For the text-containing cell, return its midpoint in (x, y) coordinate format. 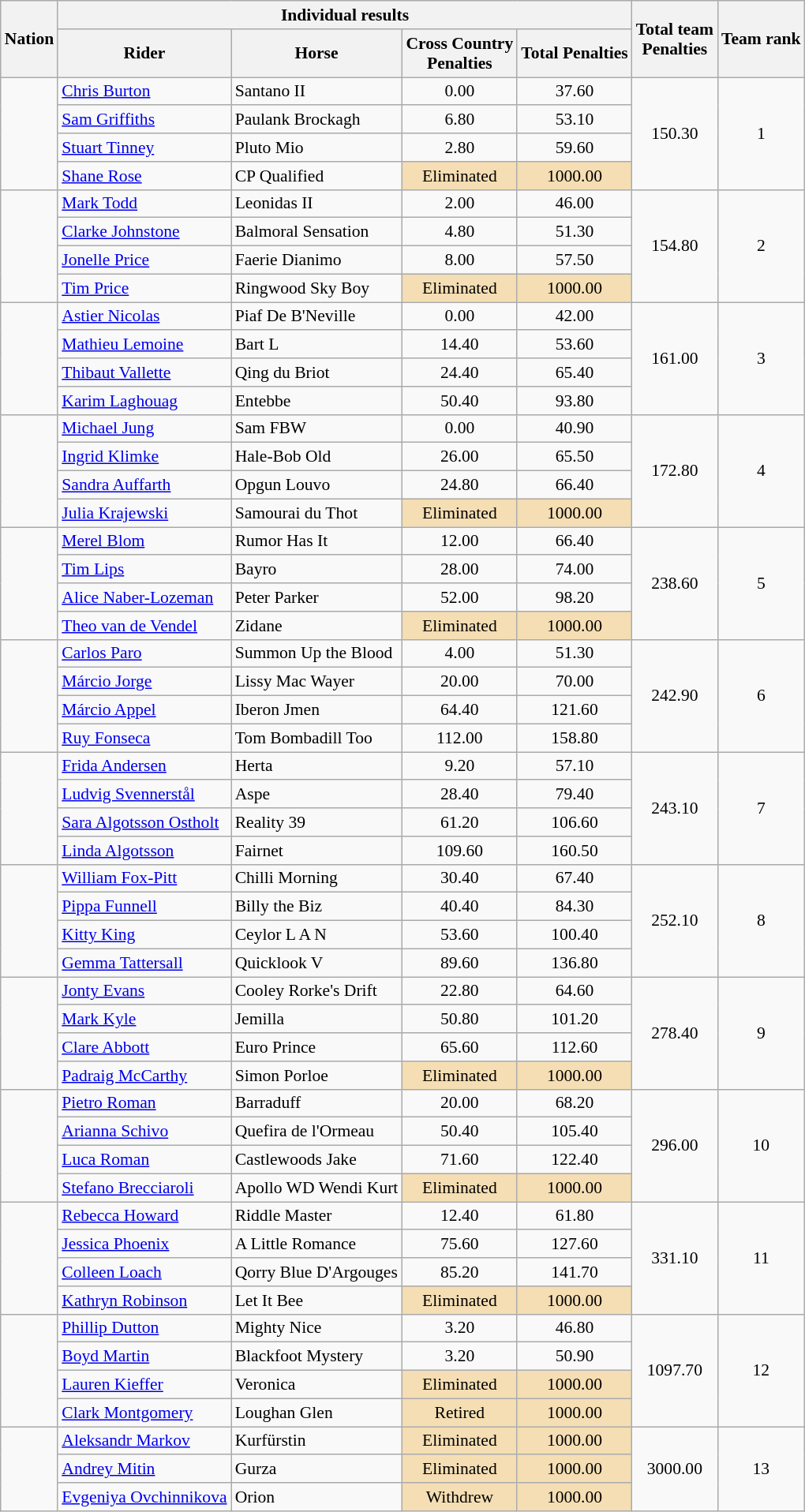
79.40 (575, 795)
Michael Jung (144, 429)
Arianna Schivo (144, 1132)
Sandra Auffarth (144, 485)
11 (761, 1258)
Opgun Louvo (317, 485)
Qing du Briot (317, 372)
Carlos Paro (144, 653)
28.40 (459, 795)
59.60 (575, 148)
8.00 (459, 260)
Pluto Mio (317, 148)
13 (761, 1469)
14.40 (459, 345)
Tim Price (144, 288)
Evgeniya Ovchinnikova (144, 1497)
Mathieu Lemoine (144, 345)
122.40 (575, 1160)
Total teamPenalties (675, 39)
71.60 (459, 1160)
10 (761, 1145)
57.50 (575, 260)
Veronica (317, 1385)
28.00 (459, 570)
40.90 (575, 429)
2 (761, 245)
Leonidas II (317, 204)
Kitty King (144, 935)
Orion (317, 1497)
Barraduff (317, 1103)
57.10 (575, 766)
67.40 (575, 878)
9 (761, 1033)
Quefira de l'Ormeau (317, 1132)
106.60 (575, 822)
89.60 (459, 963)
Ceylor L A N (317, 935)
Piaf De B'Neville (317, 316)
296.00 (675, 1145)
100.40 (575, 935)
65.50 (575, 457)
Linda Algotsson (144, 851)
2.00 (459, 204)
Gemma Tattersall (144, 963)
98.20 (575, 597)
Total Penalties (575, 54)
Gurza (317, 1469)
37.60 (575, 92)
Frida Andersen (144, 766)
42.00 (575, 316)
6.80 (459, 120)
160.50 (575, 851)
Samourai du Thot (317, 513)
Peter Parker (317, 597)
26.00 (459, 457)
Jemilla (317, 1020)
Aleksandr Markov (144, 1441)
Individual results (345, 15)
70.00 (575, 682)
Nation (29, 39)
Tim Lips (144, 570)
243.10 (675, 808)
Theo van de Vendel (144, 626)
Clark Montgomery (144, 1413)
127.60 (575, 1244)
2.80 (459, 148)
Lissy Mac Wayer (317, 682)
Paulank Brockagh (317, 120)
12.40 (459, 1216)
Bayro (317, 570)
Phillip Dutton (144, 1328)
Mark Todd (144, 204)
Chilli Morning (317, 878)
Fairnet (317, 851)
121.60 (575, 710)
Colleen Loach (144, 1272)
Cooley Rorke's Drift (317, 991)
40.40 (459, 907)
75.60 (459, 1244)
64.40 (459, 710)
Stefano Brecciaroli (144, 1188)
Jonty Evans (144, 991)
93.80 (575, 401)
A Little Romance (317, 1244)
8 (761, 920)
109.60 (459, 851)
331.10 (675, 1258)
Entebbe (317, 401)
Astier Nicolas (144, 316)
4.00 (459, 653)
9.20 (459, 766)
101.20 (575, 1020)
Chris Burton (144, 92)
Jonelle Price (144, 260)
242.90 (675, 695)
Shane Rose (144, 176)
3000.00 (675, 1469)
Blackfoot Mystery (317, 1357)
Ringwood Sky Boy (317, 288)
Merel Blom (144, 541)
50.90 (575, 1357)
12.00 (459, 541)
61.20 (459, 822)
William Fox-Pitt (144, 878)
84.30 (575, 907)
Ludvig Svennerstål (144, 795)
Iberon Jmen (317, 710)
Rebecca Howard (144, 1216)
46.00 (575, 204)
4 (761, 470)
Julia Krajewski (144, 513)
Alice Naber-Lozeman (144, 597)
5 (761, 583)
Sam Griffiths (144, 120)
61.80 (575, 1216)
Summon Up the Blood (317, 653)
64.60 (575, 991)
52.00 (459, 597)
CP Qualified (317, 176)
Apollo WD Wendi Kurt (317, 1188)
24.40 (459, 372)
Simon Porloe (317, 1076)
4.80 (459, 232)
172.80 (675, 470)
Faerie Dianimo (317, 260)
Quicklook V (317, 963)
Thibaut Vallette (144, 372)
252.10 (675, 920)
Qorry Blue D'Argouges (317, 1272)
Jessica Phoenix (144, 1244)
Team rank (761, 39)
Pippa Funnell (144, 907)
112.60 (575, 1047)
Kathryn Robinson (144, 1301)
Mighty Nice (317, 1328)
Boyd Martin (144, 1357)
Mark Kyle (144, 1020)
Ingrid Klimke (144, 457)
Balmoral Sensation (317, 232)
278.40 (675, 1033)
3 (761, 358)
Riddle Master (317, 1216)
238.60 (675, 583)
Padraig McCarthy (144, 1076)
Hale-Bob Old (317, 457)
46.80 (575, 1328)
141.70 (575, 1272)
Sam FBW (317, 429)
Santano II (317, 92)
Zidane (317, 626)
Márcio Jorge (144, 682)
Herta (317, 766)
Kurfürstin (317, 1441)
65.40 (575, 372)
24.80 (459, 485)
136.80 (575, 963)
Clare Abbott (144, 1047)
74.00 (575, 570)
Rumor Has It (317, 541)
150.30 (675, 133)
Bart L (317, 345)
Stuart Tinney (144, 148)
Karim Laghouag (144, 401)
Cross Country Penalties (459, 54)
68.20 (575, 1103)
105.40 (575, 1132)
Rider (144, 54)
65.60 (459, 1047)
12 (761, 1370)
Lauren Kieffer (144, 1385)
Márcio Appel (144, 710)
1 (761, 133)
Tom Bombadill Too (317, 738)
Retired (459, 1413)
Let It Bee (317, 1301)
85.20 (459, 1272)
22.80 (459, 991)
Billy the Biz (317, 907)
Reality 39 (317, 822)
158.80 (575, 738)
112.00 (459, 738)
30.40 (459, 878)
Aspe (317, 795)
154.80 (675, 245)
Luca Roman (144, 1160)
53.10 (575, 120)
1097.70 (675, 1370)
Castlewoods Jake (317, 1160)
Sara Algotsson Ostholt (144, 822)
Horse (317, 54)
6 (761, 695)
161.00 (675, 358)
Clarke Johnstone (144, 232)
7 (761, 808)
Loughan Glen (317, 1413)
Ruy Fonseca (144, 738)
Andrey Mitin (144, 1469)
Euro Prince (317, 1047)
Pietro Roman (144, 1103)
50.80 (459, 1020)
Withdrew (459, 1497)
